Search for the cell housing the specified text and yield its [X, Y] center coordinate. 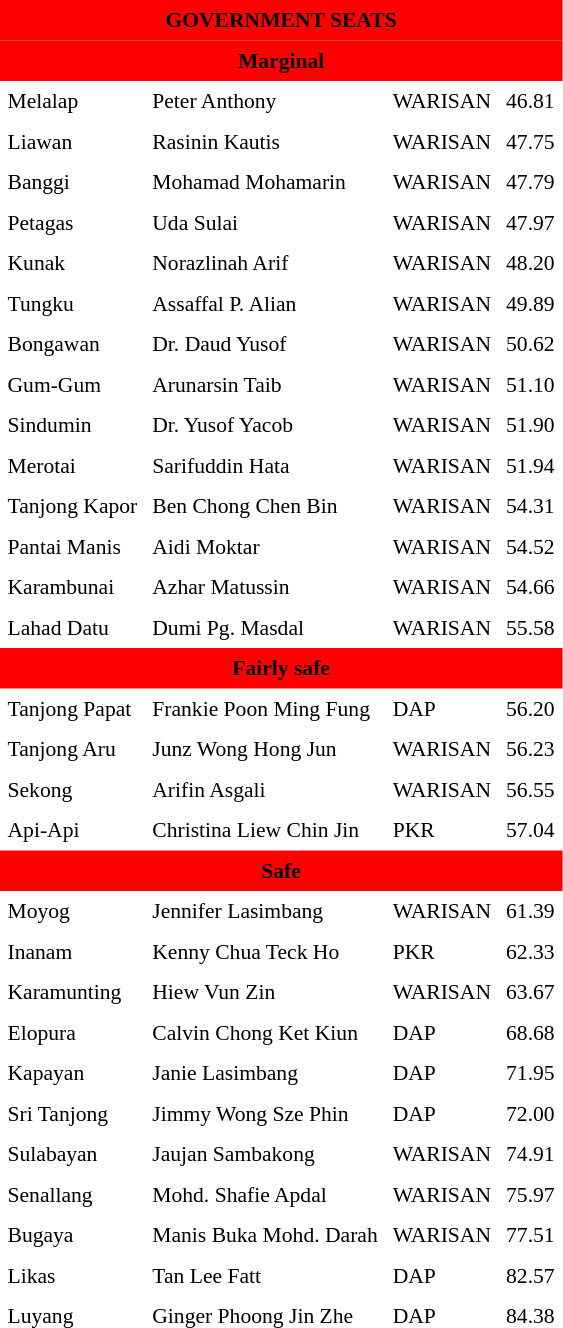
82.57 [531, 1275]
Melalap [72, 101]
51.10 [531, 384]
Janie Lasimbang [265, 1073]
54.66 [531, 587]
Tanjong Papat [72, 708]
Tungku [72, 303]
Moyog [72, 911]
Elopura [72, 1032]
Likas [72, 1275]
Gum-Gum [72, 384]
Sarifuddin Hata [265, 465]
56.20 [531, 708]
54.52 [531, 546]
Merotai [72, 465]
Tanjong Aru [72, 749]
Mohamad Mohamarin [265, 182]
Lahad Datu [72, 627]
Dumi Pg. Masdal [265, 627]
Junz Wong Hong Jun [265, 749]
Dr. Daud Yusof [265, 344]
Pantai Manis [72, 546]
Dr. Yusof Yacob [265, 425]
Kenny Chua Teck Ho [265, 951]
Azhar Matussin [265, 587]
75.97 [531, 1194]
57.04 [531, 830]
46.81 [531, 101]
Api-Api [72, 830]
Hiew Vun Zin [265, 992]
Karamunting [72, 992]
72.00 [531, 1113]
Fairly safe [281, 668]
Sindumin [72, 425]
Sulabayan [72, 1154]
Petagas [72, 222]
Jaujan Sambakong [265, 1154]
47.97 [531, 222]
51.94 [531, 465]
Bugaya [72, 1235]
51.90 [531, 425]
Uda Sulai [265, 222]
Calvin Chong Ket Kiun [265, 1032]
Sekong [72, 789]
68.68 [531, 1032]
Manis Buka Mohd. Darah [265, 1235]
Sri Tanjong [72, 1113]
71.95 [531, 1073]
Arunarsin Taib [265, 384]
Frankie Poon Ming Fung [265, 708]
47.75 [531, 141]
Peter Anthony [265, 101]
63.67 [531, 992]
74.91 [531, 1154]
56.23 [531, 749]
GOVERNMENT SEATS [281, 20]
Ben Chong Chen Bin [265, 506]
49.89 [531, 303]
Inanam [72, 951]
55.58 [531, 627]
61.39 [531, 911]
Bongawan [72, 344]
62.33 [531, 951]
Kunak [72, 263]
54.31 [531, 506]
Aidi Moktar [265, 546]
Christina Liew Chin Jin [265, 830]
Tanjong Kapor [72, 506]
Karambunai [72, 587]
Rasinin Kautis [265, 141]
Arifin Asgali [265, 789]
Liawan [72, 141]
Norazlinah Arif [265, 263]
Tan Lee Fatt [265, 1275]
Mohd. Shafie Apdal [265, 1194]
47.79 [531, 182]
48.20 [531, 263]
Assaffal P. Alian [265, 303]
Safe [281, 870]
Jennifer Lasimbang [265, 911]
Kapayan [72, 1073]
Jimmy Wong Sze Phin [265, 1113]
Banggi [72, 182]
Marginal [281, 60]
50.62 [531, 344]
Senallang [72, 1194]
77.51 [531, 1235]
56.55 [531, 789]
